Determine the [x, y] coordinate at the center of the cell enclosing the given text.  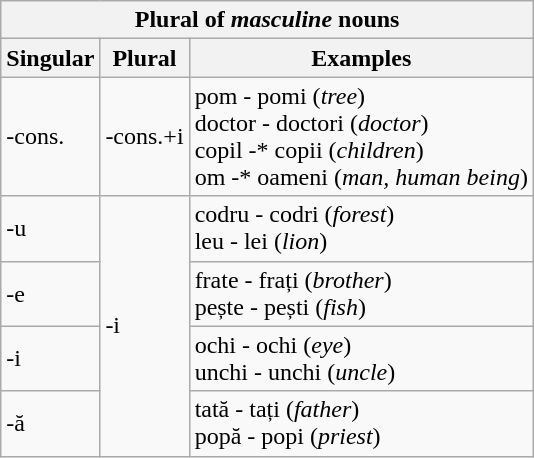
-cons. [50, 136]
Examples [361, 58]
Plural of masculine nouns [268, 20]
tată - tați (father)popă - popi (priest) [361, 424]
-ă [50, 424]
-e [50, 294]
-u [50, 228]
frate - frați (brother)pește - pești (fish) [361, 294]
codru - codri (forest)leu - lei (lion) [361, 228]
Singular [50, 58]
pom - pomi (tree)doctor - doctori (doctor)copil -* copii (children)om -* oameni (man, human being) [361, 136]
Plural [144, 58]
-cons.+i [144, 136]
ochi - ochi (eye)unchi - unchi (uncle) [361, 358]
